Pinpoint the cell where the given text exists, returning its [X, Y] midpoint coordinate. 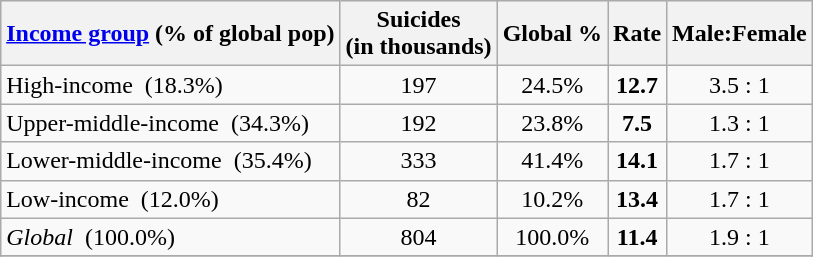
3.5 : 1 [740, 85]
Male:Female [740, 34]
Income group (% of global pop) [170, 34]
14.1 [638, 161]
804 [418, 237]
100.0% [552, 237]
Upper-middle-income (34.3%) [170, 123]
Rate [638, 34]
11.4 [638, 237]
192 [418, 123]
1.9 : 1 [740, 237]
1.3 : 1 [740, 123]
333 [418, 161]
12.7 [638, 85]
82 [418, 199]
Low-income (12.0%) [170, 199]
24.5% [552, 85]
13.4 [638, 199]
Global % [552, 34]
41.4% [552, 161]
Global (100.0%) [170, 237]
10.2% [552, 199]
Suicides(in thousands) [418, 34]
197 [418, 85]
High-income (18.3%) [170, 85]
Lower-middle-income (35.4%) [170, 161]
23.8% [552, 123]
7.5 [638, 123]
